Return (x, y) of the center of cell containing provided text 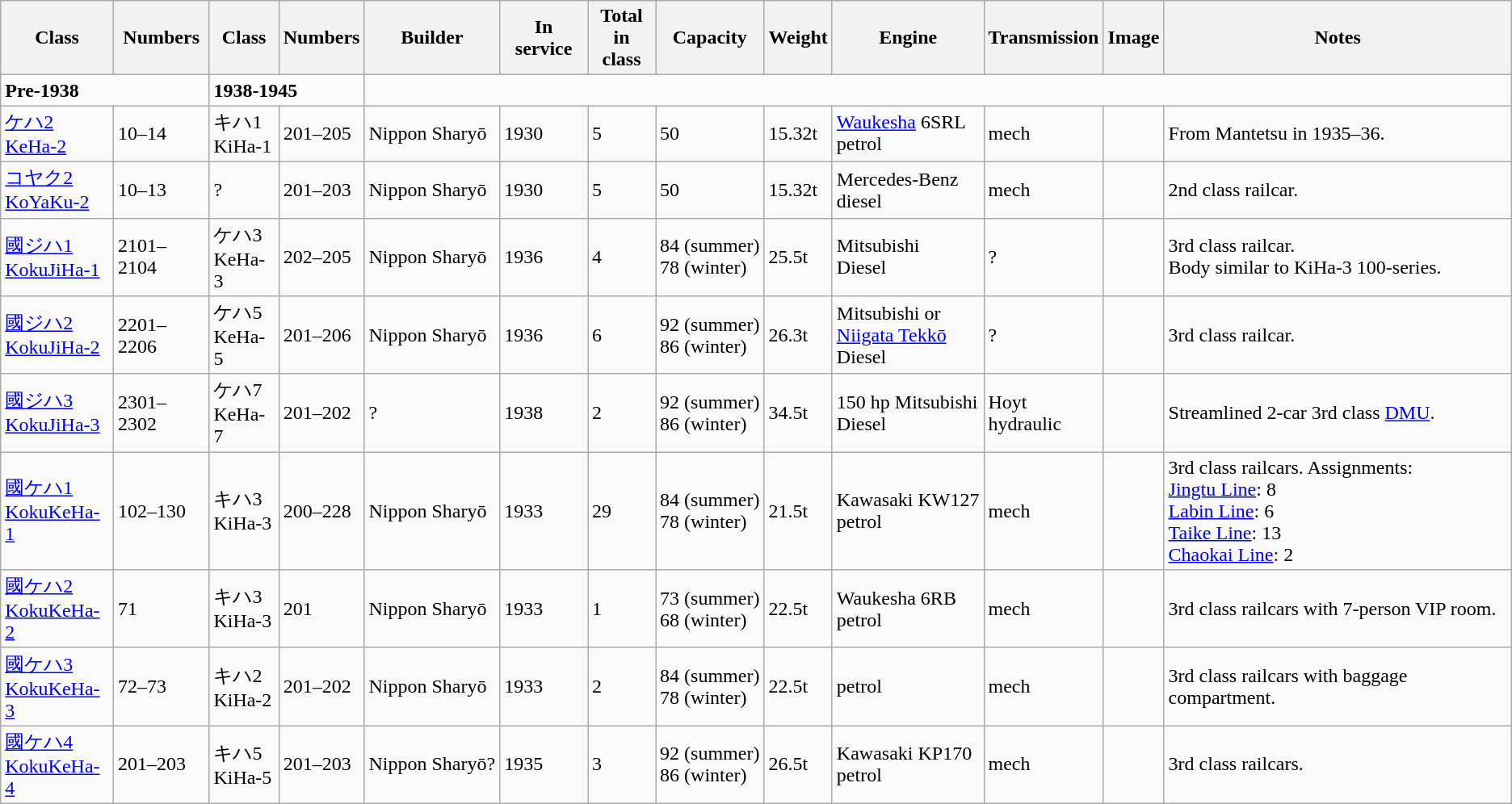
Weight (798, 38)
6 (622, 336)
Transmission (1044, 38)
Pre-1938 (105, 90)
72–73 (161, 686)
3rd class railcar.Body similar to KiHa-3 100-series. (1338, 257)
150 hp MitsubishiDiesel (908, 413)
200–228 (321, 511)
1938-1945 (287, 90)
Engine (908, 38)
202–205 (321, 257)
3rd class railcar. (1338, 336)
2201–2206 (161, 336)
コヤク2KoYaKu-2 (57, 190)
10–14 (161, 134)
4 (622, 257)
Hoythydraulic (1044, 413)
34.5t (798, 413)
國ケハ1KokuKeHa-1 (57, 511)
21.5t (798, 511)
3rd class railcars. (1338, 765)
3rd class railcars. Assignments:Jingtu Line: 8Labin Line: 6Taike Line: 13Chaokai Line: 2 (1338, 511)
201–206 (321, 336)
Streamlined 2-car 3rd class DMU. (1338, 413)
ケハ7KeHa-7 (244, 413)
Kawasaki KW127petrol (908, 511)
ケハ3KeHa-3 (244, 257)
Image (1134, 38)
Capacity (710, 38)
1938 (544, 413)
Nippon Sharyō? (432, 765)
71 (161, 609)
2nd class railcar. (1338, 190)
3rd class railcars with 7-person VIP room. (1338, 609)
10–13 (161, 190)
國ケハ3KokuKeHa-3 (57, 686)
201 (321, 609)
29 (622, 511)
26.5t (798, 765)
キハ5KiHa-5 (244, 765)
Notes (1338, 38)
Waukesha 6RBpetrol (908, 609)
26.3t (798, 336)
73 (summer)68 (winter) (710, 609)
201–205 (321, 134)
キハ1KiHa-1 (244, 134)
2101–2104 (161, 257)
Builder (432, 38)
Kawasaki KP170petrol (908, 765)
MitsubishiDiesel (908, 257)
3 (622, 765)
ケハ2KeHa-2 (57, 134)
キハ2KiHa-2 (244, 686)
1 (622, 609)
國ケハ4KokuKeHa-4 (57, 765)
ケハ5KeHa-5 (244, 336)
國ジハ3KokuJiHa-3 (57, 413)
國ジハ1KokuJiHa-1 (57, 257)
From Mantetsu in 1935–36. (1338, 134)
3rd class railcars with baggage compartment. (1338, 686)
國ケハ2KokuKeHa-2 (57, 609)
102–130 (161, 511)
Totalin class (622, 38)
25.5t (798, 257)
petrol (908, 686)
In service (544, 38)
1935 (544, 765)
國ジハ2KokuJiHa-2 (57, 336)
2301–2302 (161, 413)
Mercedes-Benzdiesel (908, 190)
Waukesha 6SRLpetrol (908, 134)
Mitsubishi orNiigata TekkōDiesel (908, 336)
